Find where the given text appears and provide that cell's center as [x, y] coordinate. 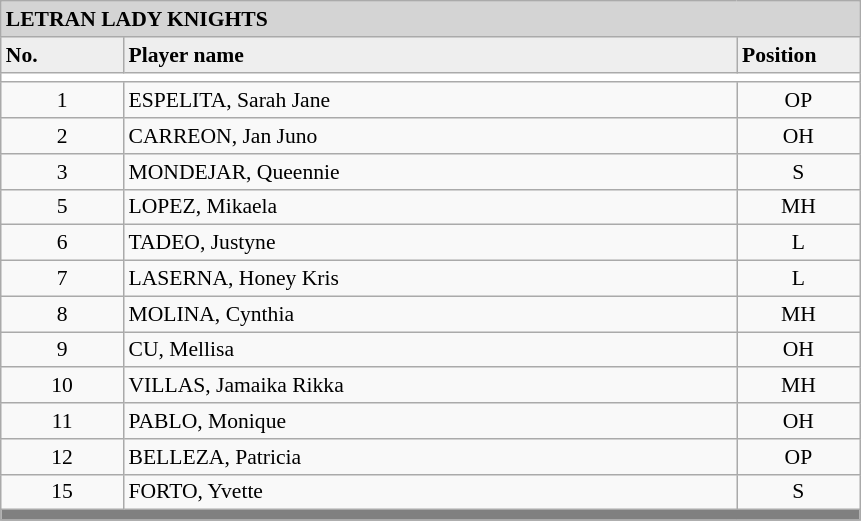
6 [62, 243]
1 [62, 101]
CU, Mellisa [430, 350]
VILLAS, Jamaika Rikka [430, 386]
5 [62, 207]
ESPELITA, Sarah Jane [430, 101]
7 [62, 279]
CARREON, Jan Juno [430, 136]
PABLO, Monique [430, 421]
MOLINA, Cynthia [430, 314]
MONDEJAR, Queennie [430, 172]
Position [798, 55]
12 [62, 457]
11 [62, 421]
9 [62, 350]
10 [62, 386]
3 [62, 172]
LETRAN LADY KNIGHTS [430, 19]
LASERNA, Honey Kris [430, 279]
LOPEZ, Mikaela [430, 207]
8 [62, 314]
TADEO, Justyne [430, 243]
2 [62, 136]
FORTO, Yvette [430, 492]
BELLEZA, Patricia [430, 457]
15 [62, 492]
Player name [430, 55]
No. [62, 55]
